For the text-containing cell, return its midpoint in [X, Y] coordinate format. 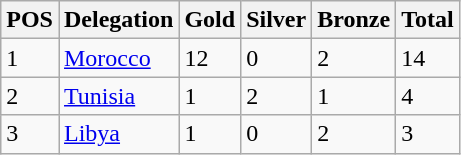
Morocco [118, 58]
14 [428, 58]
12 [210, 58]
Silver [276, 20]
Bronze [354, 20]
Libya [118, 134]
POS [30, 20]
Delegation [118, 20]
Total [428, 20]
Gold [210, 20]
4 [428, 96]
Tunisia [118, 96]
